Return [x, y] of the center of cell containing provided text 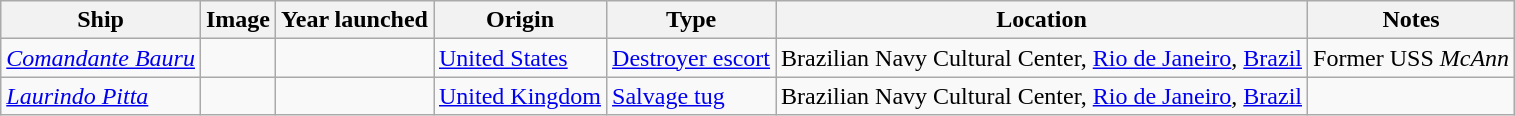
Origin [520, 20]
Ship [101, 20]
Laurindo Pitta [101, 96]
Notes [1412, 20]
Image [238, 20]
United Kingdom [520, 96]
Comandante Bauru [101, 58]
Former USS McAnn [1412, 58]
Destroyer escort [692, 58]
Year launched [355, 20]
Type [692, 20]
Location [1042, 20]
United States [520, 58]
Salvage tug [692, 96]
